From the cell containing the given text, extract its center point as [x, y] coordinate. 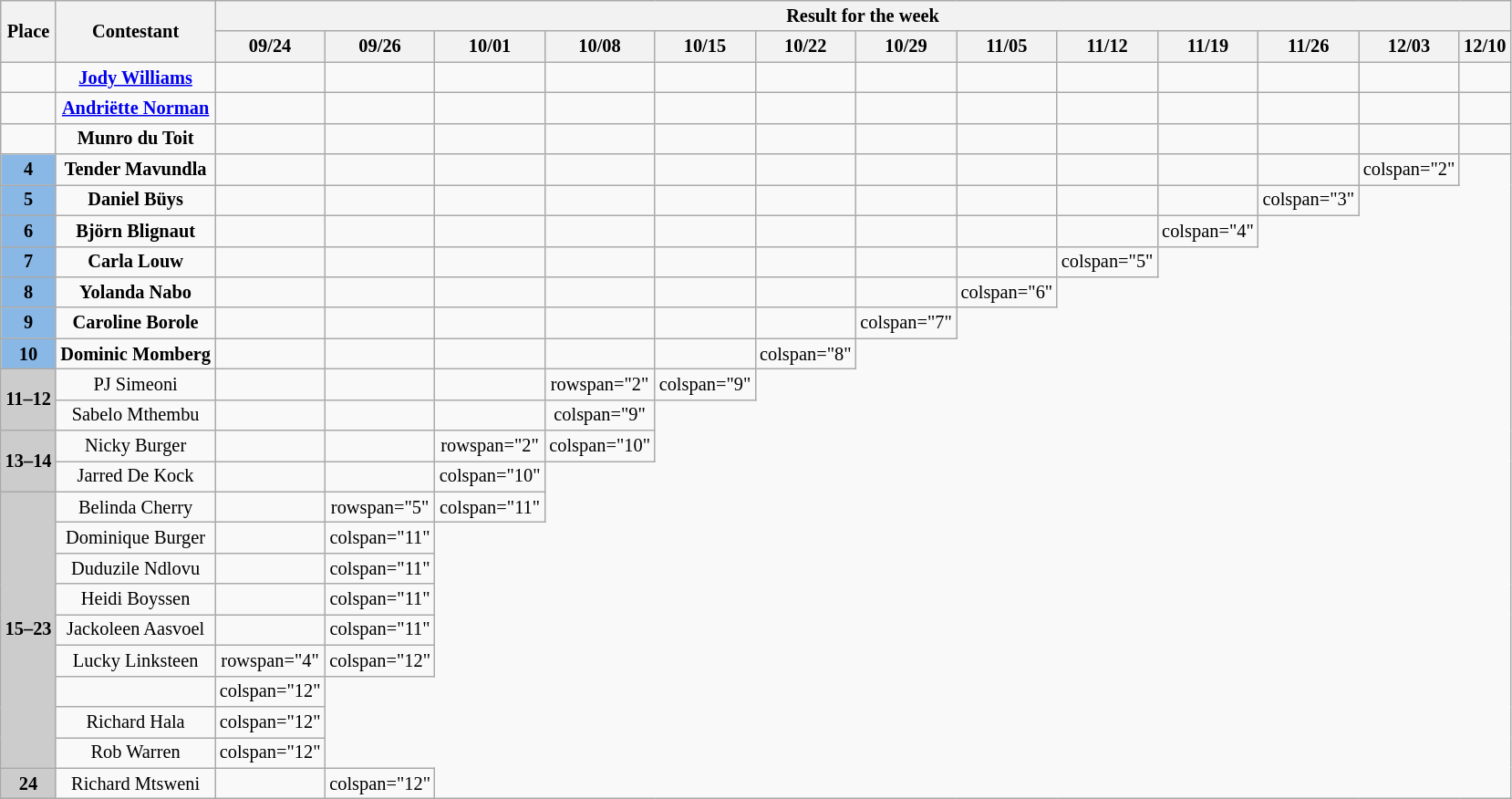
Caroline Borole [135, 323]
PJ Simeoni [135, 384]
8 [29, 292]
Place [29, 31]
24 [29, 783]
Dominique Burger [135, 537]
15–23 [29, 629]
Jarred De Kock [135, 476]
Sabelo Mthembu [135, 415]
colspan="5" [1107, 262]
09/26 [379, 47]
Heidi Boyssen [135, 599]
4 [29, 170]
11/19 [1207, 47]
10/08 [599, 47]
colspan="3" [1309, 200]
7 [29, 262]
10/15 [705, 47]
Belinda Cherry [135, 507]
colspan="2" [1409, 170]
10 [29, 354]
colspan="7" [906, 323]
rowspan="4" [270, 660]
Richard Hala [135, 721]
Björn Blignaut [135, 231]
Andriëtte Norman [135, 108]
6 [29, 231]
Tender Mavundla [135, 170]
Duduzile Ndlovu [135, 568]
10/01 [490, 47]
rowspan="5" [379, 507]
09/24 [270, 47]
Nicky Burger [135, 446]
10/22 [805, 47]
Yolanda Nabo [135, 292]
Munro du Toit [135, 139]
11/05 [1007, 47]
colspan="4" [1207, 231]
Contestant [135, 31]
9 [29, 323]
Jackoleen Aasvoel [135, 629]
Richard Mtsweni [135, 783]
Rob Warren [135, 752]
12/03 [1409, 47]
colspan="8" [805, 354]
5 [29, 200]
10/29 [906, 47]
Daniel Büys [135, 200]
colspan="6" [1007, 292]
Result for the week [863, 16]
Dominic Momberg [135, 354]
11/12 [1107, 47]
11/26 [1309, 47]
11–12 [29, 399]
Lucky Linksteen [135, 660]
Carla Louw [135, 262]
Jody Williams [135, 78]
13–14 [29, 462]
12/10 [1485, 47]
